Pinpoint the cell where the given text exists, returning its [X, Y] midpoint coordinate. 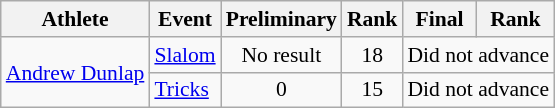
Event [184, 19]
No result [282, 55]
15 [372, 90]
Final [439, 19]
Preliminary [282, 19]
Andrew Dunlap [76, 72]
Slalom [184, 55]
Tricks [184, 90]
18 [372, 55]
0 [282, 90]
Athlete [76, 19]
